Find where the given text appears and provide that cell's center as (x, y) coordinate. 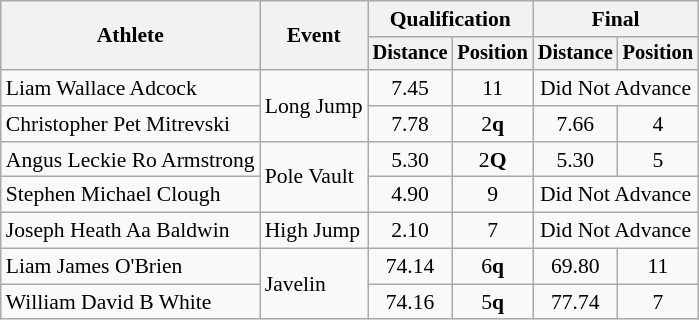
74.16 (410, 302)
4 (658, 124)
Athlete (130, 36)
Liam James O'Brien (130, 267)
2Q (492, 160)
Qualification (450, 19)
Final (616, 19)
5 (658, 160)
2q (492, 124)
Liam Wallace Adcock (130, 88)
9 (492, 195)
7.66 (576, 124)
74.14 (410, 267)
77.74 (576, 302)
5q (492, 302)
Christopher Pet Mitrevski (130, 124)
Event (314, 36)
6q (492, 267)
Javelin (314, 284)
7.78 (410, 124)
High Jump (314, 231)
William David B White (130, 302)
Stephen Michael Clough (130, 195)
Pole Vault (314, 178)
69.80 (576, 267)
Angus Leckie Ro Armstrong (130, 160)
Long Jump (314, 106)
Joseph Heath Aa Baldwin (130, 231)
4.90 (410, 195)
2.10 (410, 231)
7.45 (410, 88)
